Capture the cell that displays the provided text and extract its (X, Y) central coordinate. 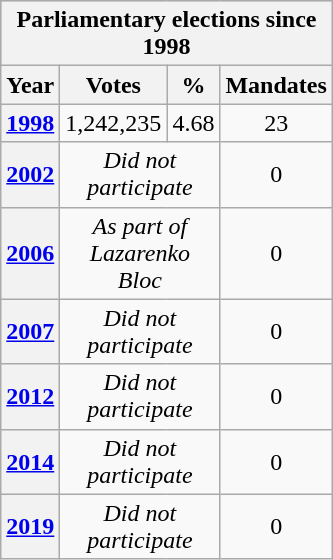
2006 (30, 253)
2019 (30, 526)
1,242,235 (114, 123)
Votes (114, 85)
Mandates (276, 85)
2007 (30, 332)
1998 (30, 123)
2002 (30, 174)
23 (276, 123)
% (194, 85)
2012 (30, 396)
4.68 (194, 123)
Parliamentary elections since 1998 (167, 34)
Year (30, 85)
As part of Lazarenko Bloc (140, 253)
2014 (30, 462)
